Detect which cell encompasses the target text, then output its [X, Y] center coordinate. 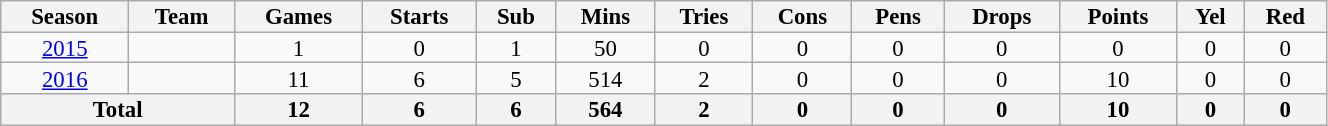
Mins [606, 16]
Points [1118, 16]
Season [65, 16]
Team [182, 16]
Pens [898, 16]
50 [606, 48]
Cons [802, 16]
5 [516, 78]
Games [299, 16]
Yel [1211, 16]
11 [299, 78]
12 [299, 110]
564 [606, 110]
514 [606, 78]
Drops [1002, 16]
2015 [65, 48]
Red [1285, 16]
Total [118, 110]
Starts [420, 16]
Sub [516, 16]
Tries [704, 16]
2016 [65, 78]
